Capture the cell that displays the provided text and extract its [X, Y] central coordinate. 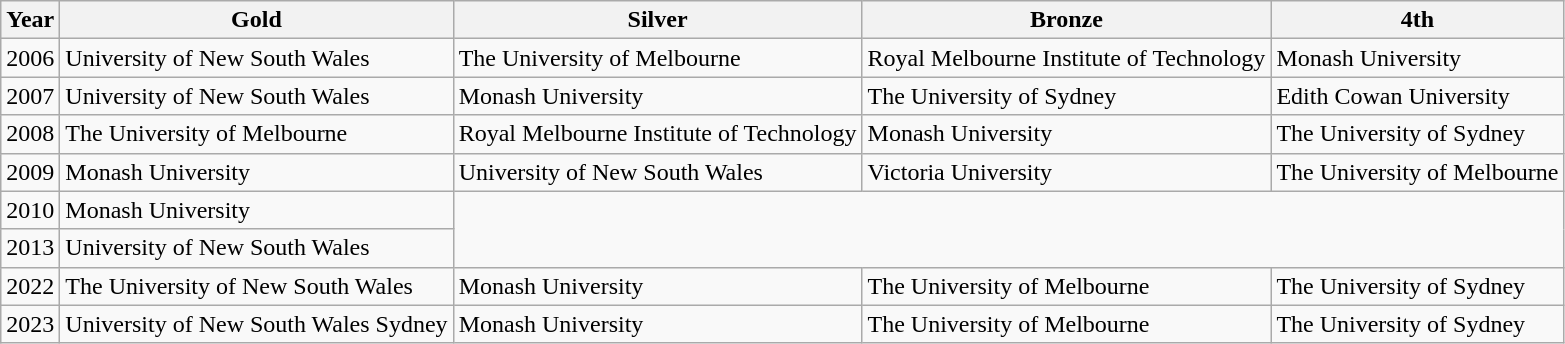
2009 [30, 172]
2023 [30, 324]
2022 [30, 286]
University of New South Wales Sydney [256, 324]
2007 [30, 96]
Victoria University [1066, 172]
2008 [30, 134]
Gold [256, 20]
The University of New South Wales [256, 286]
2013 [30, 248]
Edith Cowan University [1418, 96]
4th [1418, 20]
2006 [30, 58]
Year [30, 20]
2010 [30, 210]
Silver [658, 20]
Bronze [1066, 20]
